Search for the cell housing the specified text and yield its (x, y) center coordinate. 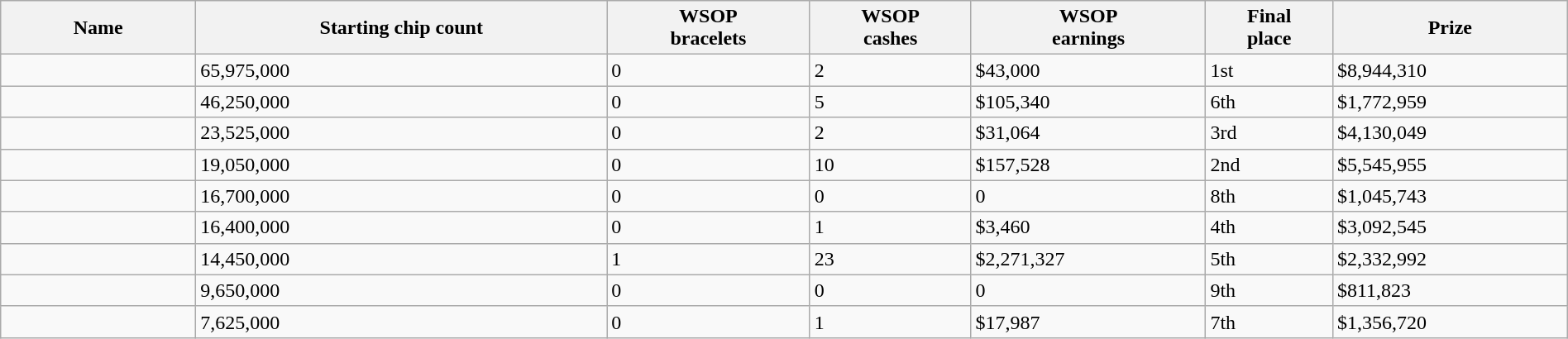
$1,356,720 (1450, 322)
$3,460 (1088, 227)
$43,000 (1088, 70)
6th (1269, 102)
9th (1269, 290)
46,250,000 (402, 102)
16,400,000 (402, 227)
WSOPbracelets (709, 28)
5 (890, 102)
$1,045,743 (1450, 196)
Finalplace (1269, 28)
$105,340 (1088, 102)
3rd (1269, 133)
16,700,000 (402, 196)
4th (1269, 227)
1st (1269, 70)
5th (1269, 259)
14,450,000 (402, 259)
$157,528 (1088, 165)
Name (98, 28)
$1,772,959 (1450, 102)
$17,987 (1088, 322)
7,625,000 (402, 322)
WSOPcashes (890, 28)
$2,271,327 (1088, 259)
$8,944,310 (1450, 70)
9,650,000 (402, 290)
$31,064 (1088, 133)
65,975,000 (402, 70)
2nd (1269, 165)
WSOPearnings (1088, 28)
$3,092,545 (1450, 227)
Starting chip count (402, 28)
7th (1269, 322)
Prize (1450, 28)
$2,332,992 (1450, 259)
$4,130,049 (1450, 133)
23 (890, 259)
19,050,000 (402, 165)
10 (890, 165)
23,525,000 (402, 133)
$5,545,955 (1450, 165)
$811,823 (1450, 290)
8th (1269, 196)
